Find where the given text appears and provide that cell's center as (x, y) coordinate. 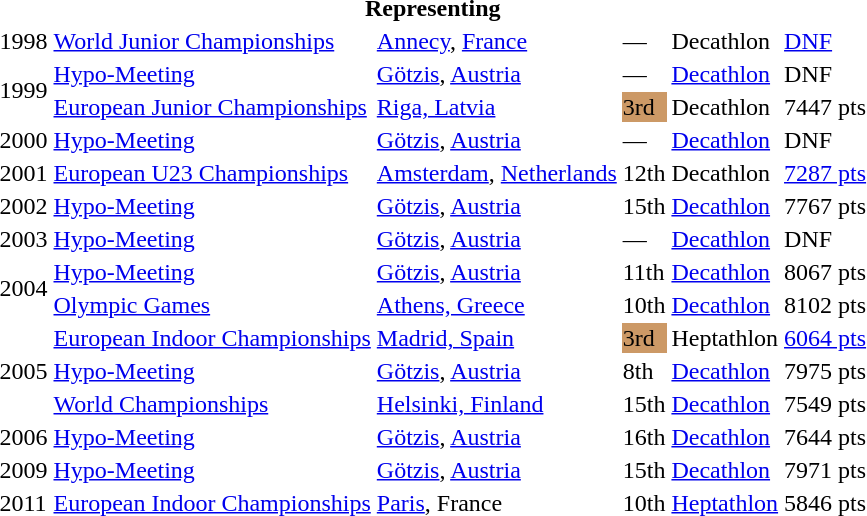
11th (644, 272)
Athens, Greece (496, 305)
8th (644, 371)
European Indoor Championships (212, 338)
World Championships (212, 404)
Riga, Latvia (496, 107)
Madrid, Spain (496, 338)
16th (644, 437)
Amsterdam, Netherlands (496, 173)
12th (644, 173)
Olympic Games (212, 305)
Annecy, France (496, 41)
European Junior Championships (212, 107)
10th (644, 305)
Heptathlon (725, 338)
Helsinki, Finland (496, 404)
World Junior Championships (212, 41)
European U23 Championships (212, 173)
